Locate the cell with the specified text and output its [x, y] center coordinate. 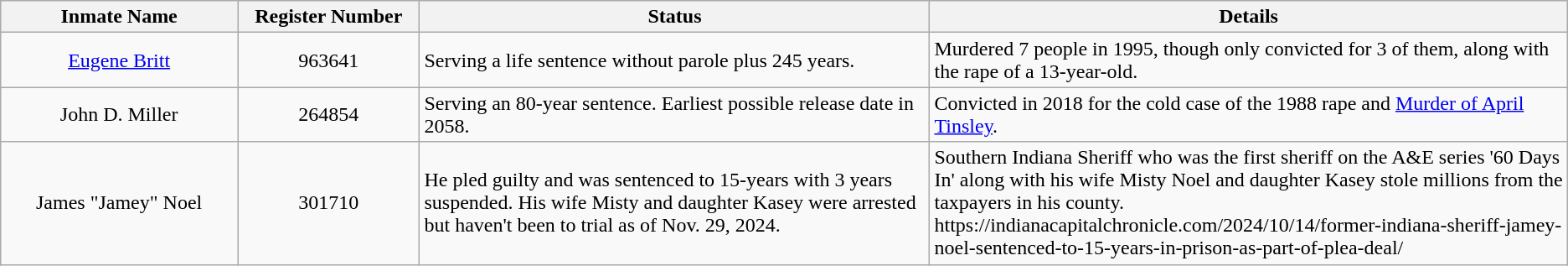
Status [675, 17]
Serving an 80-year sentence. Earliest possible release date in 2058. [675, 114]
John D. Miller [119, 114]
Serving a life sentence without parole plus 245 years. [675, 60]
Murdered 7 people in 1995, though only convicted for 3 of them, along with the rape of a 13-year-old. [1248, 60]
James "Jamey" Noel [119, 203]
Convicted in 2018 for the cold case of the 1988 rape and Murder of April Tinsley. [1248, 114]
264854 [328, 114]
Details [1248, 17]
301710 [328, 203]
963641 [328, 60]
Register Number [328, 17]
Inmate Name [119, 17]
Eugene Britt [119, 60]
